Identify which cell holds the provided text, then report its (X, Y) central coordinate. 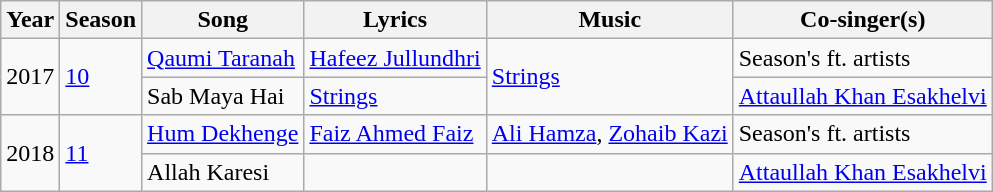
Co-singer(s) (862, 20)
Ali Hamza, Zohaib Kazi (610, 134)
Hum Dekhenge (223, 134)
2017 (30, 77)
2018 (30, 153)
Hafeez Jullundhri (395, 58)
Sab Maya Hai (223, 96)
10 (101, 77)
11 (101, 153)
Music (610, 20)
Qaumi Taranah (223, 58)
Song (223, 20)
Year (30, 20)
Season (101, 20)
Allah Karesi (223, 172)
Lyrics (395, 20)
Faiz Ahmed Faiz (395, 134)
